Search for the cell housing the specified text and yield its [X, Y] center coordinate. 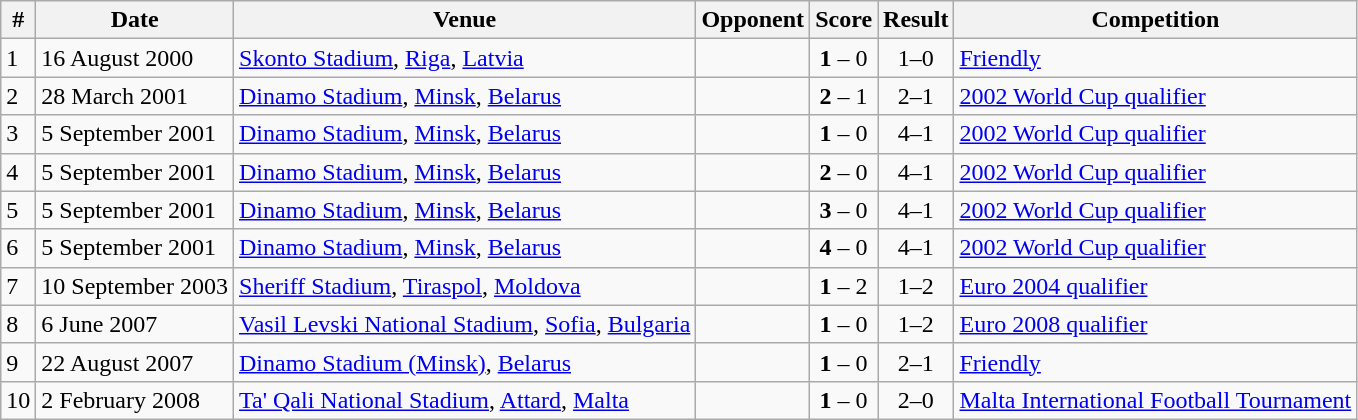
Competition [1156, 20]
Date [135, 20]
9 [18, 362]
1–0 [916, 58]
6 [18, 248]
7 [18, 286]
1 [18, 58]
1 – 2 [844, 286]
Euro 2008 qualifier [1156, 324]
Malta International Football Tournament [1156, 400]
2 – 0 [844, 172]
5 [18, 210]
22 August 2007 [135, 362]
16 August 2000 [135, 58]
2–0 [916, 400]
2 [18, 96]
2 – 1 [844, 96]
Skonto Stadium, Riga, Latvia [465, 58]
Vasil Levski National Stadium, Sofia, Bulgaria [465, 324]
10 [18, 400]
Ta' Qali National Stadium, Attard, Malta [465, 400]
10 September 2003 [135, 286]
3 – 0 [844, 210]
28 March 2001 [135, 96]
4 [18, 172]
Opponent [753, 20]
4 – 0 [844, 248]
Sheriff Stadium, Tiraspol, Moldova [465, 286]
Venue [465, 20]
Euro 2004 qualifier [1156, 286]
8 [18, 324]
6 June 2007 [135, 324]
Dinamo Stadium (Minsk), Belarus [465, 362]
2 February 2008 [135, 400]
3 [18, 134]
Result [916, 20]
# [18, 20]
Score [844, 20]
